Provide the [x, y] coordinate of the cell's center where the given text is located.  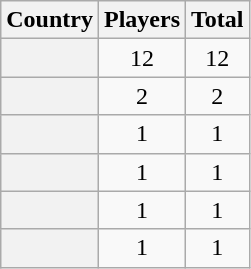
Total [218, 20]
Players [142, 20]
Country [50, 20]
